Pinpoint the cell where the given text exists, returning its (X, Y) midpoint coordinate. 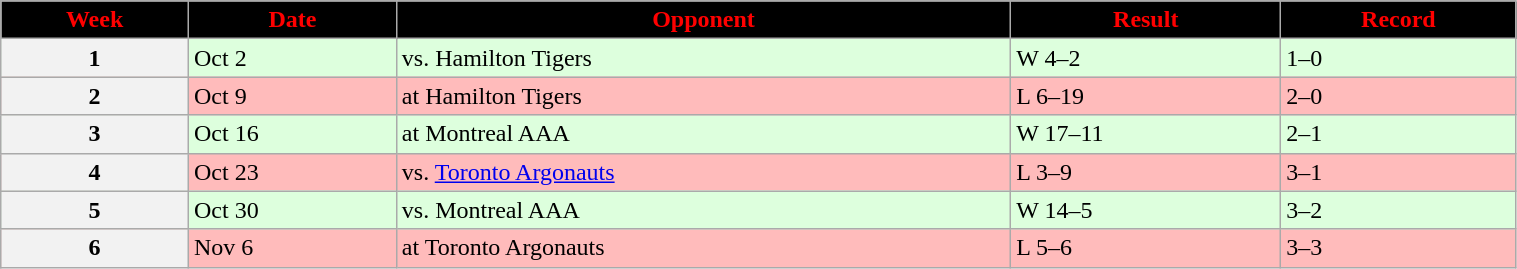
2 (95, 96)
Opponent (703, 20)
W 4–2 (1146, 58)
Date (292, 20)
Result (1146, 20)
W 14–5 (1146, 210)
Oct 30 (292, 210)
5 (95, 210)
W 17–11 (1146, 134)
at Toronto Argonauts (703, 248)
Oct 2 (292, 58)
3–1 (1398, 172)
at Montreal AAA (703, 134)
Record (1398, 20)
vs. Toronto Argonauts (703, 172)
Week (95, 20)
4 (95, 172)
Oct 9 (292, 96)
vs. Montreal AAA (703, 210)
L 5–6 (1146, 248)
Nov 6 (292, 248)
2–0 (1398, 96)
3 (95, 134)
L 6–19 (1146, 96)
vs. Hamilton Tigers (703, 58)
1–0 (1398, 58)
L 3–9 (1146, 172)
3–3 (1398, 248)
Oct 16 (292, 134)
3–2 (1398, 210)
6 (95, 248)
at Hamilton Tigers (703, 96)
Oct 23 (292, 172)
2–1 (1398, 134)
1 (95, 58)
